Return (x, y) of the center of cell containing provided text 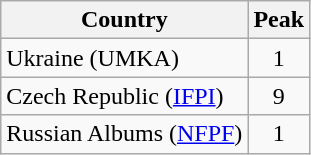
Russian Albums (NFPF) (124, 134)
Ukraine (UMKA) (124, 58)
Peak (279, 20)
Czech Republic (IFPI) (124, 96)
9 (279, 96)
Country (124, 20)
